Capture the cell that displays the provided text and extract its (x, y) central coordinate. 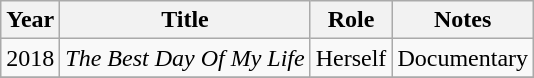
2018 (30, 58)
Role (351, 20)
Documentary (463, 58)
Notes (463, 20)
Herself (351, 58)
Year (30, 20)
Title (185, 20)
The Best Day Of My Life (185, 58)
